Detect which cell encompasses the target text, then output its [x, y] center coordinate. 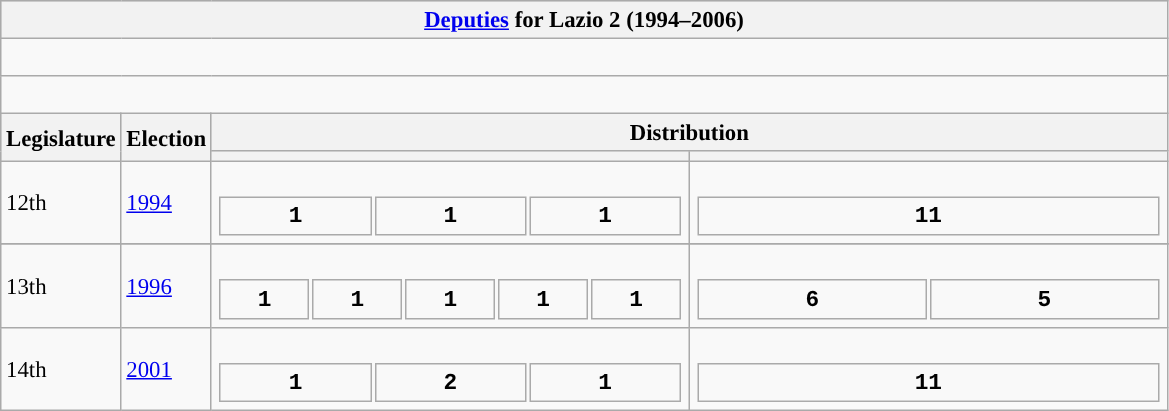
Distribution [689, 133]
1 2 1 [450, 368]
12th [61, 204]
1994 [166, 204]
2 [450, 382]
1 1 1 [450, 204]
Legislature [61, 138]
5 [1044, 300]
2001 [166, 368]
1 1 1 1 1 [450, 286]
6 5 [928, 286]
6 [812, 300]
Deputies for Lazio 2 (1994–2006) [584, 20]
Election [166, 138]
14th [61, 368]
1996 [166, 286]
13th [61, 286]
